Identify which cell holds the provided text, then report its [X, Y] central coordinate. 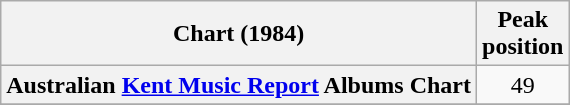
Australian Kent Music Report Albums Chart [239, 85]
Peakposition [523, 34]
Chart (1984) [239, 34]
49 [523, 85]
